Extract the (X, Y) coordinate from the center of the cell holding the provided text.  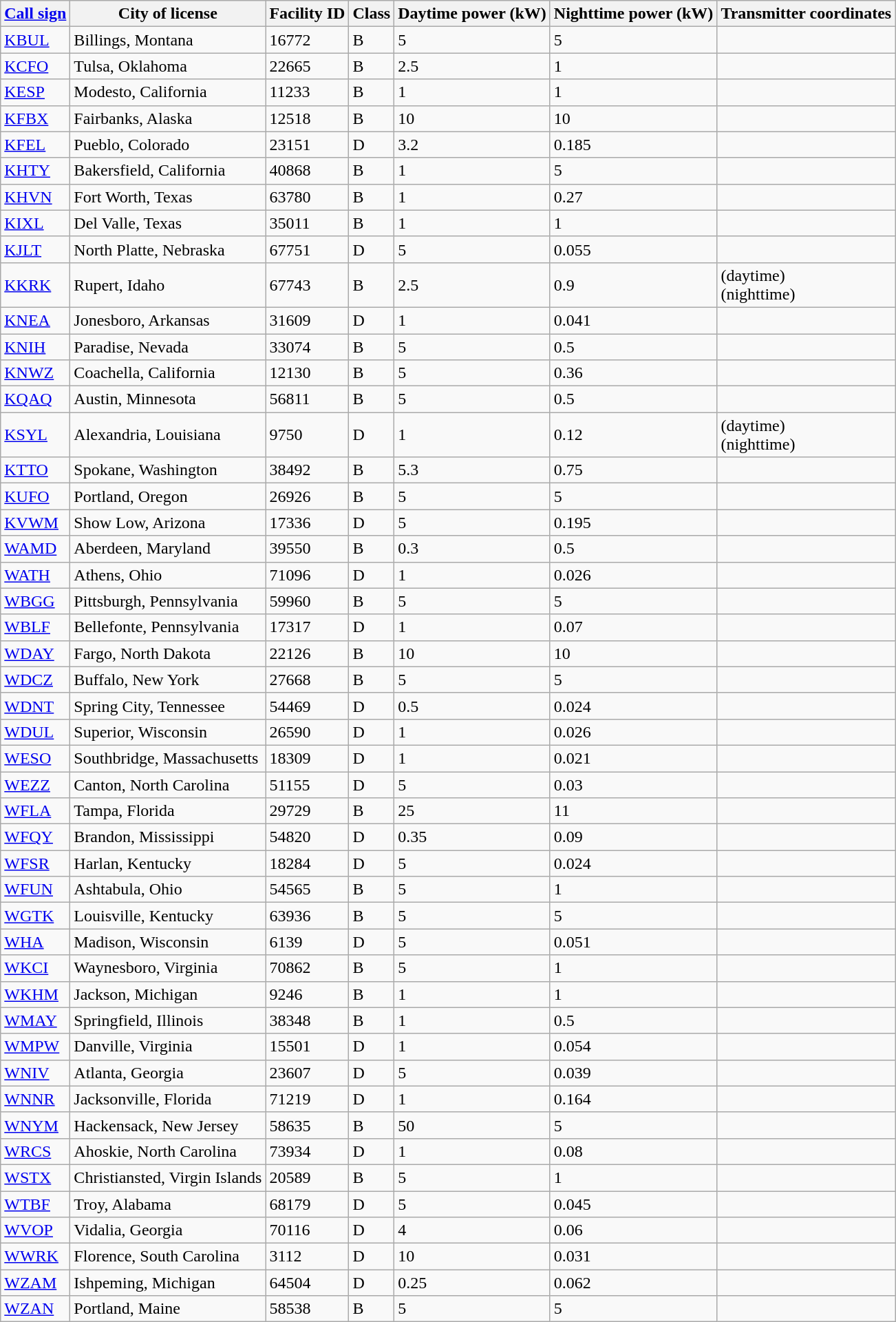
KIXL (36, 223)
WAMD (36, 549)
Daytime power (kW) (472, 14)
Spokane, Washington (168, 470)
WFSR (36, 863)
Billings, Montana (168, 40)
0.25 (472, 1283)
KUFO (36, 496)
16772 (307, 40)
0.041 (633, 320)
WDNT (36, 706)
26926 (307, 496)
Jonesboro, Arkansas (168, 320)
WHA (36, 942)
WFLA (36, 811)
City of license (168, 14)
9246 (307, 994)
KFEL (36, 145)
Paradise, Nevada (168, 346)
38492 (307, 470)
Aberdeen, Maryland (168, 549)
WWRK (36, 1257)
KCFO (36, 66)
71096 (307, 575)
23151 (307, 145)
40868 (307, 171)
Florence, South Carolina (168, 1257)
54469 (307, 706)
Waynesboro, Virginia (168, 968)
KHTY (36, 171)
0.09 (633, 837)
0.031 (633, 1257)
Canton, North Carolina (168, 784)
WGTK (36, 916)
Jacksonville, Florida (168, 1099)
56811 (307, 399)
Spring City, Tennessee (168, 706)
Danville, Virginia (168, 1047)
12518 (307, 118)
WTBF (36, 1204)
27668 (307, 680)
KBUL (36, 40)
KVWM (36, 523)
Austin, Minnesota (168, 399)
WBGG (36, 601)
Ahoskie, North Carolina (168, 1151)
0.185 (633, 145)
20589 (307, 1177)
WDCZ (36, 680)
Christiansted, Virgin Islands (168, 1177)
Portland, Maine (168, 1309)
KNWZ (36, 373)
0.9 (633, 285)
22126 (307, 653)
Springfield, Illinois (168, 1020)
Show Low, Arizona (168, 523)
Alexandria, Louisiana (168, 435)
WBLF (36, 627)
Jackson, Michigan (168, 994)
WVOP (36, 1230)
0.045 (633, 1204)
0.051 (633, 942)
0.08 (633, 1151)
WDAY (36, 653)
Coachella, California (168, 373)
26590 (307, 732)
Modesto, California (168, 92)
KKRK (36, 285)
3112 (307, 1257)
Facility ID (307, 14)
73934 (307, 1151)
67743 (307, 285)
58635 (307, 1125)
0.062 (633, 1283)
0.195 (633, 523)
Harlan, Kentucky (168, 863)
54820 (307, 837)
0.12 (633, 435)
Athens, Ohio (168, 575)
11233 (307, 92)
KSYL (36, 435)
WEZZ (36, 784)
0.27 (633, 197)
Ashtabula, Ohio (168, 890)
3.2 (472, 145)
WFUN (36, 890)
18309 (307, 758)
Del Valle, Texas (168, 223)
38348 (307, 1020)
KQAQ (36, 399)
0.06 (633, 1230)
KJLT (36, 249)
Madison, Wisconsin (168, 942)
31609 (307, 320)
KHVN (36, 197)
39550 (307, 549)
9750 (307, 435)
59960 (307, 601)
WATH (36, 575)
WKHM (36, 994)
Louisville, Kentucky (168, 916)
64504 (307, 1283)
4 (472, 1230)
11 (633, 811)
0.3 (472, 549)
68179 (307, 1204)
WDUL (36, 732)
Fort Worth, Texas (168, 197)
Class (372, 14)
Fargo, North Dakota (168, 653)
KTTO (36, 470)
Vidalia, Georgia (168, 1230)
WESO (36, 758)
Tampa, Florida (168, 811)
63780 (307, 197)
Southbridge, Massachusetts (168, 758)
KESP (36, 92)
Pueblo, Colorado (168, 145)
23607 (307, 1073)
WNIV (36, 1073)
Ishpeming, Michigan (168, 1283)
KFBX (36, 118)
WZAN (36, 1309)
22665 (307, 66)
Tulsa, Oklahoma (168, 66)
North Platte, Nebraska (168, 249)
63936 (307, 916)
0.03 (633, 784)
33074 (307, 346)
0.054 (633, 1047)
Troy, Alabama (168, 1204)
Bakersfield, California (168, 171)
KNEA (36, 320)
Brandon, Mississippi (168, 837)
0.164 (633, 1099)
67751 (307, 249)
Buffalo, New York (168, 680)
Bellefonte, Pennsylvania (168, 627)
Nighttime power (kW) (633, 14)
18284 (307, 863)
WRCS (36, 1151)
0.75 (633, 470)
WZAM (36, 1283)
Atlanta, Georgia (168, 1073)
WFQY (36, 837)
35011 (307, 223)
50 (472, 1125)
0.039 (633, 1073)
12130 (307, 373)
70862 (307, 968)
58538 (307, 1309)
17317 (307, 627)
KNIH (36, 346)
Superior, Wisconsin (168, 732)
Pittsburgh, Pennsylvania (168, 601)
0.07 (633, 627)
Fairbanks, Alaska (168, 118)
0.021 (633, 758)
WNYM (36, 1125)
15501 (307, 1047)
70116 (307, 1230)
Portland, Oregon (168, 496)
Rupert, Idaho (168, 285)
Transmitter coordinates (807, 14)
WSTX (36, 1177)
0.055 (633, 249)
25 (472, 811)
6139 (307, 942)
71219 (307, 1099)
WNNR (36, 1099)
54565 (307, 890)
0.36 (633, 373)
WMAY (36, 1020)
Hackensack, New Jersey (168, 1125)
29729 (307, 811)
17336 (307, 523)
5.3 (472, 470)
WKCI (36, 968)
51155 (307, 784)
0.35 (472, 837)
WMPW (36, 1047)
Call sign (36, 14)
